Return [x, y] of the center of cell containing provided text 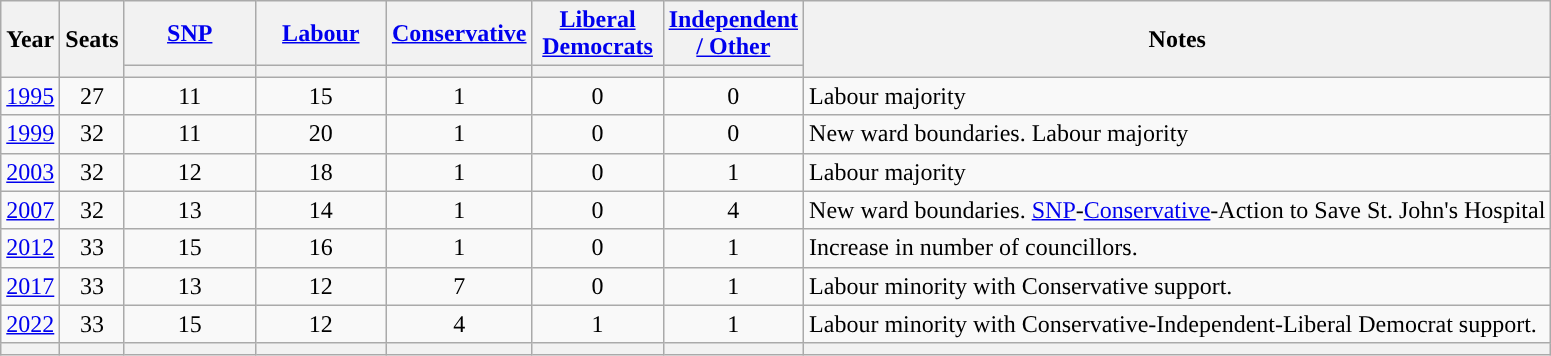
1999 [30, 134]
SNP [190, 34]
7 [459, 286]
14 [320, 210]
New ward boundaries. SNP-Conservative-Action to Save St. John's Hospital [1178, 210]
Increase in number of councillors. [1178, 248]
2007 [30, 210]
New ward boundaries. Labour majority [1178, 134]
2017 [30, 286]
Labour minority with Conservative support. [1178, 286]
Labour [320, 34]
Year [30, 39]
Conservative [459, 34]
16 [320, 248]
1995 [30, 96]
Independent / Other [733, 34]
2012 [30, 248]
Notes [1178, 39]
18 [320, 172]
20 [320, 134]
Labour minority with Conservative-Independent-Liberal Democrat support. [1178, 324]
27 [92, 96]
2022 [30, 324]
2003 [30, 172]
Seats [92, 39]
Liberal Democrats [598, 34]
